Capture the cell that displays the provided text and extract its (X, Y) central coordinate. 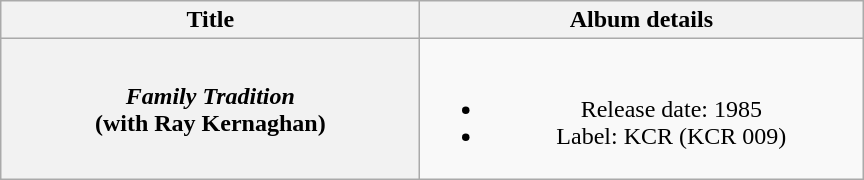
Release date: 1985Label: KCR (KCR 009) (642, 109)
Family Tradition (with Ray Kernaghan) (210, 109)
Title (210, 20)
Album details (642, 20)
